Return [X, Y] of the center of cell containing provided text 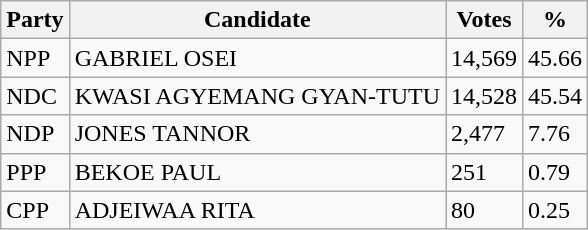
Votes [484, 20]
Party [35, 20]
BEKOE PAUL [257, 172]
KWASI AGYEMANG GYAN-TUTU [257, 96]
PPP [35, 172]
NDP [35, 134]
% [556, 20]
2,477 [484, 134]
JONES TANNOR [257, 134]
80 [484, 210]
14,569 [484, 58]
7.76 [556, 134]
0.25 [556, 210]
GABRIEL OSEI [257, 58]
14,528 [484, 96]
Candidate [257, 20]
CPP [35, 210]
ADJEIWAA RITA [257, 210]
45.54 [556, 96]
251 [484, 172]
NDC [35, 96]
45.66 [556, 58]
0.79 [556, 172]
NPP [35, 58]
